Identify which cell holds the provided text, then report its (x, y) central coordinate. 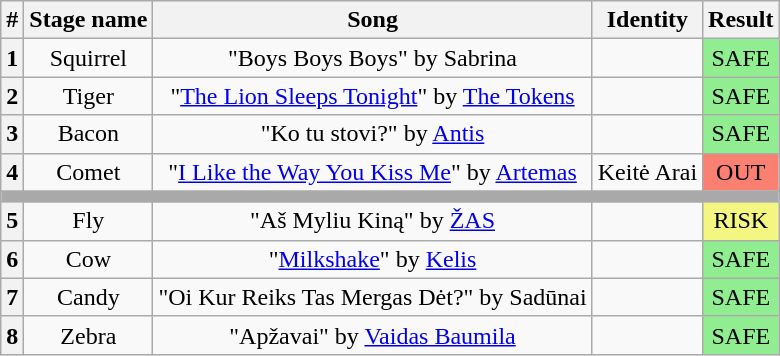
Zebra (88, 335)
7 (12, 297)
OUT (741, 172)
"Boys Boys Boys" by Sabrina (372, 58)
Comet (88, 172)
3 (12, 134)
"Apžavai" by Vaidas Baumila (372, 335)
1 (12, 58)
Result (741, 20)
"Aš Myliu Kiną" by ŽAS (372, 221)
Stage name (88, 20)
Keitė Arai (647, 172)
Fly (88, 221)
"The Lion Sleeps Tonight" by The Tokens (372, 96)
Squirrel (88, 58)
Bacon (88, 134)
"Oi Kur Reiks Tas Mergas Dėt?" by Sadūnai (372, 297)
"Ko tu stovi?" by Antis (372, 134)
Candy (88, 297)
5 (12, 221)
Song (372, 20)
Tiger (88, 96)
"I Like the Way You Kiss Me" by Artemas (372, 172)
6 (12, 259)
2 (12, 96)
Identity (647, 20)
# (12, 20)
8 (12, 335)
Cow (88, 259)
RISK (741, 221)
4 (12, 172)
"Milkshake" by Kelis (372, 259)
